Find where the given text appears and provide that cell's center as (x, y) coordinate. 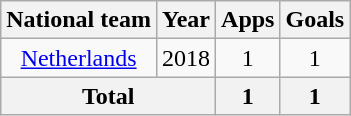
Total (108, 96)
Netherlands (79, 58)
Year (186, 20)
Goals (315, 20)
2018 (186, 58)
National team (79, 20)
Apps (248, 20)
